For the text-containing cell, return its midpoint in [x, y] coordinate format. 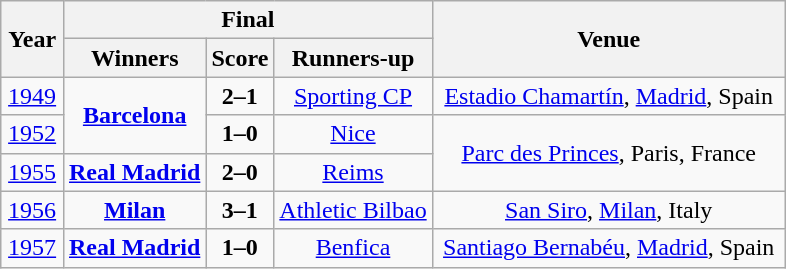
Venue [608, 39]
Final [248, 20]
1957 [32, 248]
Winners [134, 58]
Runners-up [353, 58]
Benfica [353, 248]
Sporting CP [353, 96]
Nice [353, 134]
2–0 [240, 172]
1955 [32, 172]
1952 [32, 134]
3–1 [240, 210]
Estadio Chamartín, Madrid, Spain [608, 96]
Parc des Princes, Paris, France [608, 153]
Santiago Bernabéu, Madrid, Spain [608, 248]
1956 [32, 210]
2–1 [240, 96]
Reims [353, 172]
Milan [134, 210]
1949 [32, 96]
Athletic Bilbao [353, 210]
Year [32, 39]
San Siro, Milan, Italy [608, 210]
Score [240, 58]
Barcelona [134, 115]
